Search for the cell housing the specified text and yield its [x, y] center coordinate. 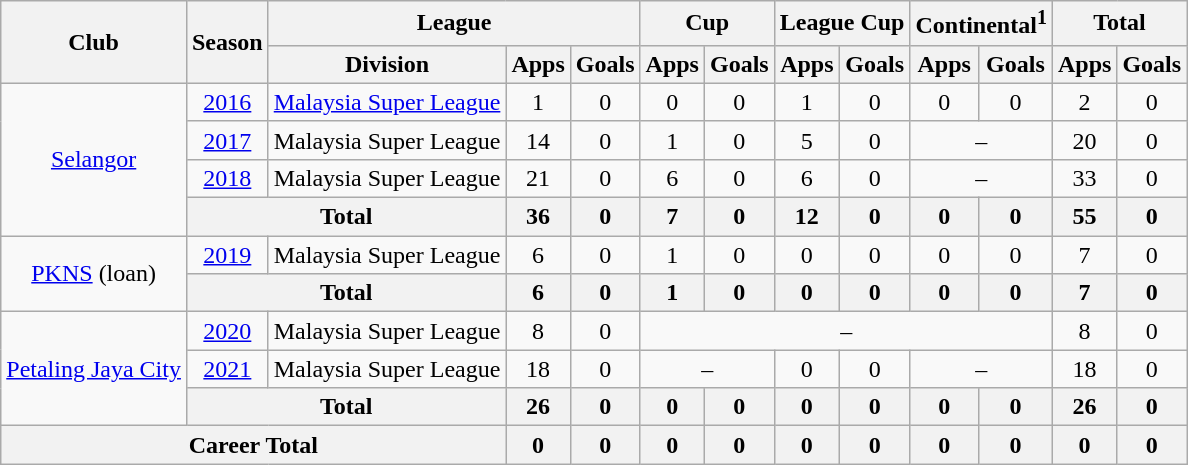
Career Total [254, 445]
League [454, 24]
55 [1084, 217]
League Cup [842, 24]
12 [806, 217]
Cup [707, 24]
2019 [227, 255]
Selangor [94, 159]
2017 [227, 140]
Continental1 [981, 24]
14 [538, 140]
2018 [227, 178]
Season [227, 42]
PKNS (loan) [94, 274]
36 [538, 217]
Division [387, 64]
2016 [227, 102]
33 [1084, 178]
2020 [227, 331]
Club [94, 42]
20 [1084, 140]
Petaling Jaya City [94, 369]
5 [806, 140]
2021 [227, 369]
21 [538, 178]
2 [1084, 102]
